Locate the cell with the specified text and output its [x, y] center coordinate. 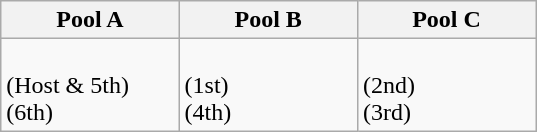
(2nd) (3rd) [446, 85]
(1st) (4th) [268, 85]
(Host & 5th) (6th) [90, 85]
Pool B [268, 20]
Pool A [90, 20]
Pool C [446, 20]
